Pinpoint the cell where the given text exists, returning its [X, Y] midpoint coordinate. 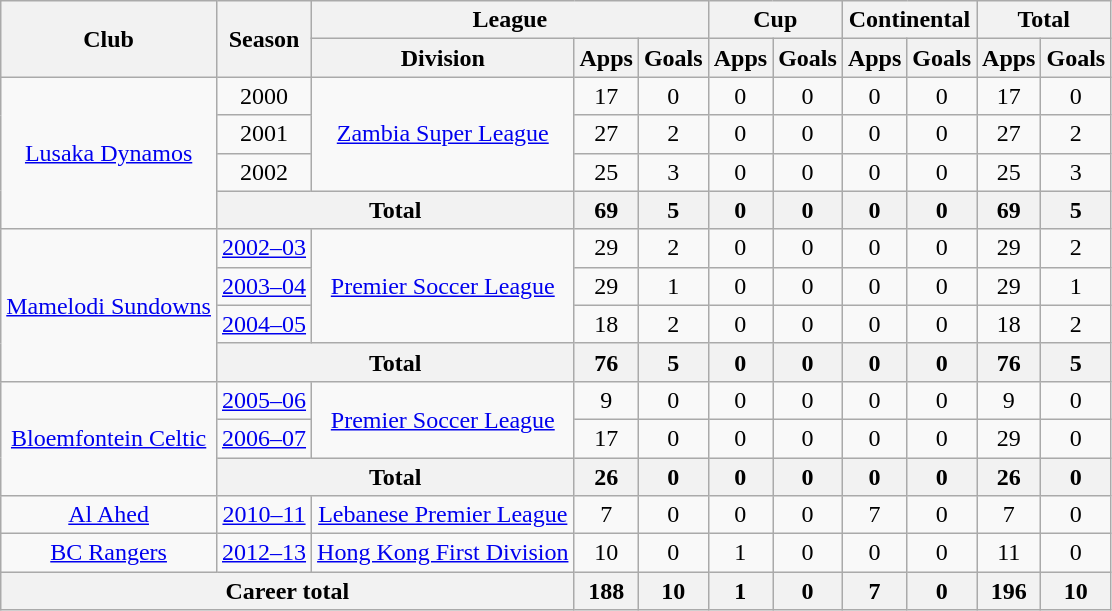
Season [264, 39]
Cup [775, 20]
196 [1009, 591]
Career total [288, 591]
2000 [264, 96]
2002–03 [264, 248]
2002 [264, 172]
2012–13 [264, 553]
11 [1009, 553]
188 [606, 591]
2005–06 [264, 400]
2001 [264, 134]
2003–04 [264, 286]
Hong Kong First Division [443, 553]
Lebanese Premier League [443, 515]
Club [109, 39]
2010–11 [264, 515]
Division [443, 58]
Zambia Super League [443, 134]
2006–07 [264, 438]
League [510, 20]
Mamelodi Sundowns [109, 305]
Al Ahed [109, 515]
BC Rangers [109, 553]
Continental [909, 20]
2004–05 [264, 324]
Bloemfontein Celtic [109, 438]
Lusaka Dynamos [109, 153]
